Extract the [X, Y] coordinate from the center of the cell holding the provided text.  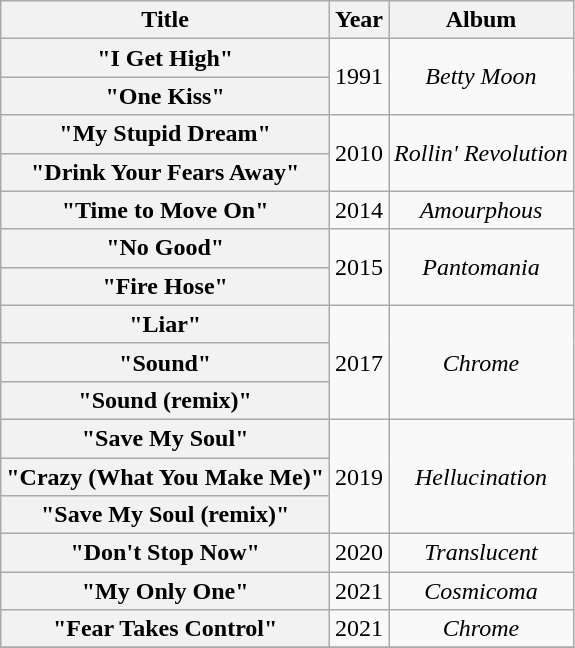
"Liar" [166, 324]
Translucent [482, 553]
1991 [360, 77]
"Don't Stop Now" [166, 553]
2019 [360, 476]
2017 [360, 362]
"Sound" [166, 362]
"No Good" [166, 248]
2020 [360, 553]
"Drink Your Fears Away" [166, 172]
"One Kiss" [166, 96]
"Save My Soul (remix)" [166, 515]
Title [166, 20]
2010 [360, 153]
2014 [360, 210]
"Sound (remix)" [166, 400]
Rollin' Revolution [482, 153]
2015 [360, 267]
Year [360, 20]
"My Stupid Dream" [166, 134]
Cosmicoma [482, 591]
"I Get High" [166, 58]
"Crazy (What You Make Me)" [166, 477]
"Fear Takes Control" [166, 629]
"Save My Soul" [166, 438]
Amourphous [482, 210]
"My Only One" [166, 591]
"Time to Move On" [166, 210]
Pantomania [482, 267]
Betty Moon [482, 77]
Album [482, 20]
Hellucination [482, 476]
"Fire Hose" [166, 286]
